From the cell containing the given text, extract its center point as [X, Y] coordinate. 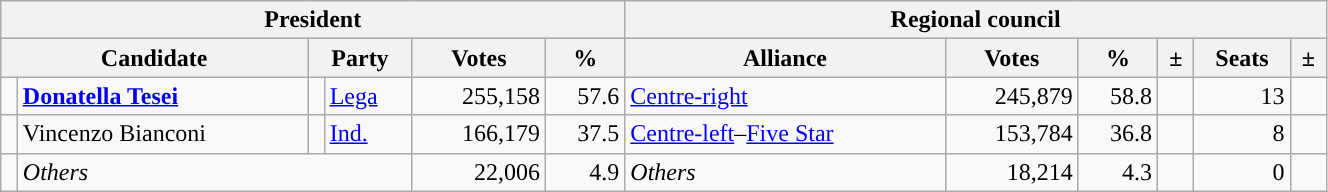
37.5 [584, 134]
Lega [368, 96]
57.6 [584, 96]
Donatella Tesei [162, 96]
Centre-right [785, 96]
8 [1242, 134]
4.3 [1118, 172]
Vincenzo Bianconi [162, 134]
Party [360, 58]
Regional council [976, 20]
36.8 [1118, 134]
0 [1242, 172]
18,214 [1012, 172]
255,158 [478, 96]
58.8 [1118, 96]
Alliance [785, 58]
13 [1242, 96]
Ind. [368, 134]
22,006 [478, 172]
President [313, 20]
153,784 [1012, 134]
166,179 [478, 134]
245,879 [1012, 96]
Seats [1242, 58]
Candidate [154, 58]
Centre-left–Five Star [785, 134]
4.9 [584, 172]
